From the cell containing the given text, extract its center point as (x, y) coordinate. 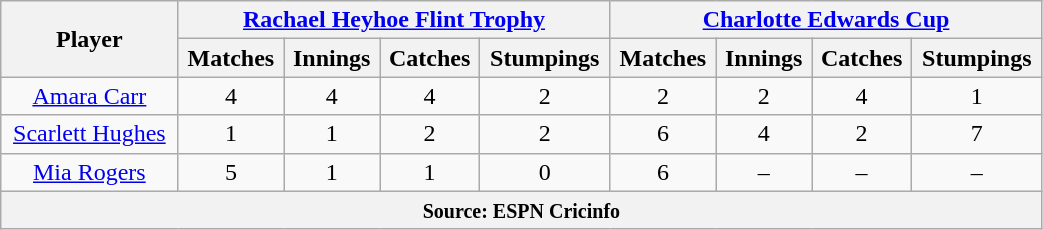
Scarlett Hughes (90, 134)
Source: ESPN Cricinfo (522, 210)
Amara Carr (90, 96)
0 (545, 172)
7 (977, 134)
Rachael Heyhoe Flint Trophy (394, 20)
Mia Rogers (90, 172)
Player (90, 39)
5 (231, 172)
Charlotte Edwards Cup (826, 20)
